Capture the cell that displays the provided text and extract its (X, Y) central coordinate. 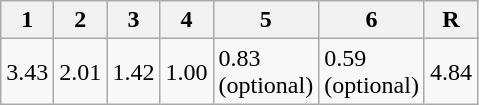
R (450, 20)
4 (186, 20)
2.01 (80, 72)
3 (134, 20)
6 (372, 20)
3.43 (28, 72)
1.42 (134, 72)
5 (266, 20)
1 (28, 20)
0.83(optional) (266, 72)
1.00 (186, 72)
0.59(optional) (372, 72)
2 (80, 20)
4.84 (450, 72)
